Find where the given text appears and provide that cell's center as [X, Y] coordinate. 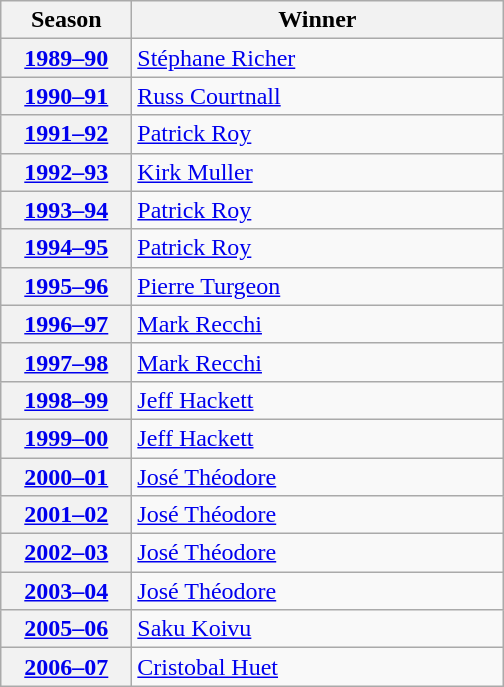
2002–03 [66, 553]
2005–06 [66, 629]
1999–00 [66, 438]
1996–97 [66, 324]
2000–01 [66, 477]
1993–94 [66, 210]
Winner [318, 20]
1992–93 [66, 172]
Stéphane Richer [318, 58]
2006–07 [66, 667]
2001–02 [66, 515]
Season [66, 20]
1998–99 [66, 400]
1995–96 [66, 286]
Pierre Turgeon [318, 286]
Saku Koivu [318, 629]
Russ Courtnall [318, 96]
1989–90 [66, 58]
1990–91 [66, 96]
Kirk Muller [318, 172]
Cristobal Huet [318, 667]
1991–92 [66, 134]
1997–98 [66, 362]
1994–95 [66, 248]
2003–04 [66, 591]
